Determine the (x, y) coordinate at the center of the cell enclosing the given text.  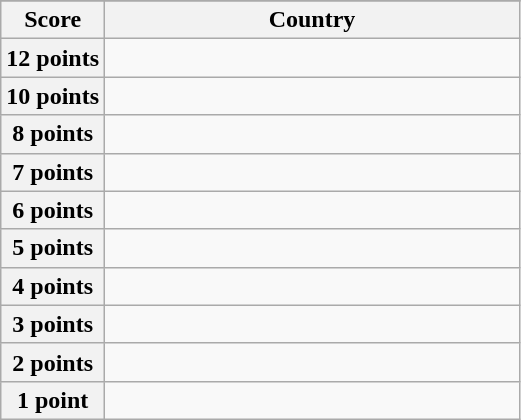
6 points (53, 210)
12 points (53, 58)
Country (312, 20)
2 points (53, 362)
Score (53, 20)
1 point (53, 400)
10 points (53, 96)
7 points (53, 172)
5 points (53, 248)
8 points (53, 134)
4 points (53, 286)
3 points (53, 324)
